Return the (x, y) coordinate for the center point of the cell that contains the specified text.  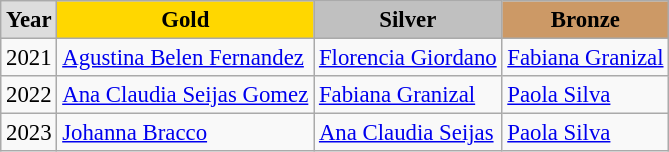
Ana Claudia Seijas (408, 133)
Bronze (586, 20)
Gold (186, 20)
Agustina Belen Fernandez (186, 58)
2021 (29, 58)
Ana Claudia Seijas Gomez (186, 95)
Year (29, 20)
Florencia Giordano (408, 58)
2022 (29, 95)
Silver (408, 20)
Johanna Bracco (186, 133)
2023 (29, 133)
